Scan for the cell matching the given text and deliver its (x, y) coordinate at center. 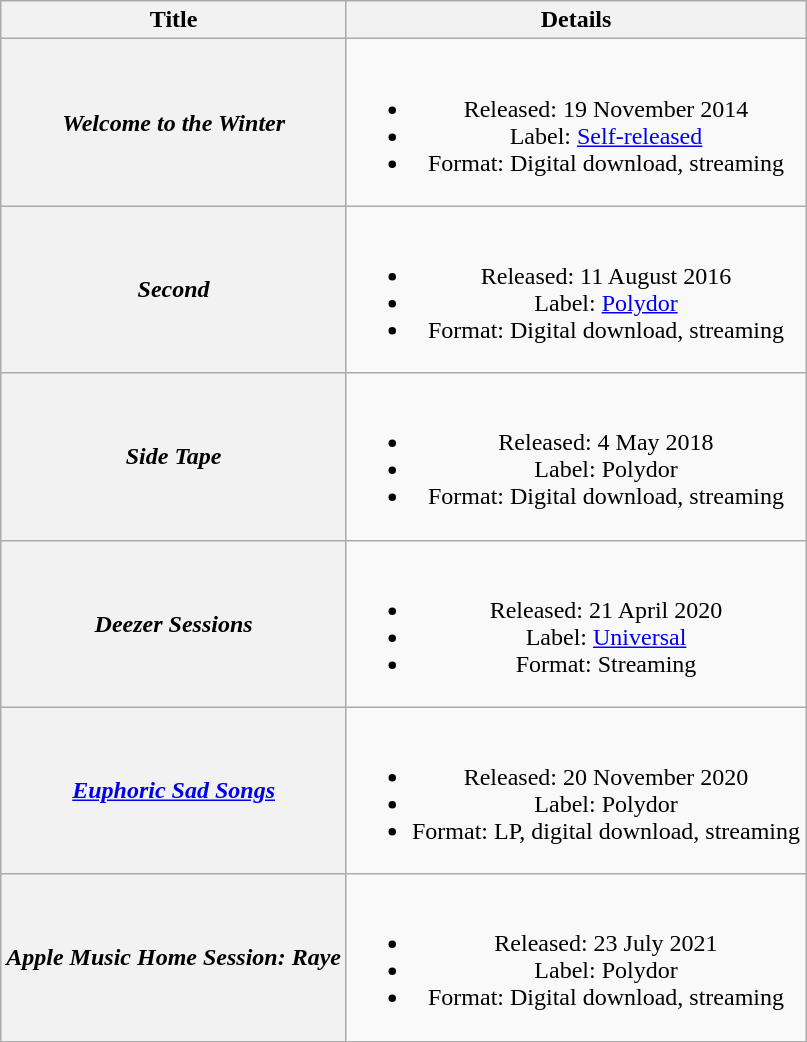
Released: 23 July 2021Label: PolydorFormat: Digital download, streaming (576, 958)
Released: 4 May 2018Label: PolydorFormat: Digital download, streaming (576, 456)
Title (174, 20)
Welcome to the Winter (174, 122)
Deezer Sessions (174, 624)
Released: 11 August 2016Label: PolydorFormat: Digital download, streaming (576, 290)
Second (174, 290)
Euphoric Sad Songs (174, 790)
Side Tape (174, 456)
Released: 20 November 2020Label: PolydorFormat: LP, digital download, streaming (576, 790)
Released: 19 November 2014Label: Self-releasedFormat: Digital download, streaming (576, 122)
Apple Music Home Session: Raye (174, 958)
Details (576, 20)
Released: 21 April 2020Label: UniversalFormat: Streaming (576, 624)
